Determine the (X, Y) coordinate at the center of the cell enclosing the given text.  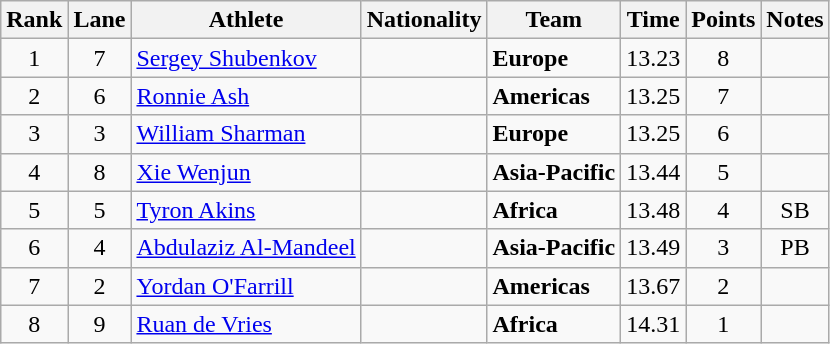
13.67 (654, 286)
William Sharman (246, 134)
Tyron Akins (246, 210)
Lane (100, 20)
Team (554, 20)
14.31 (654, 324)
Athlete (246, 20)
13.44 (654, 172)
Yordan O'Farrill (246, 286)
Time (654, 20)
Abdulaziz Al-Mandeel (246, 248)
SB (795, 210)
Ruan de Vries (246, 324)
9 (100, 324)
Xie Wenjun (246, 172)
13.48 (654, 210)
Nationality (424, 20)
Sergey Shubenkov (246, 58)
Rank (34, 20)
PB (795, 248)
13.23 (654, 58)
13.49 (654, 248)
Ronnie Ash (246, 96)
Notes (795, 20)
Points (724, 20)
